Identify which cell holds the provided text, then report its [x, y] central coordinate. 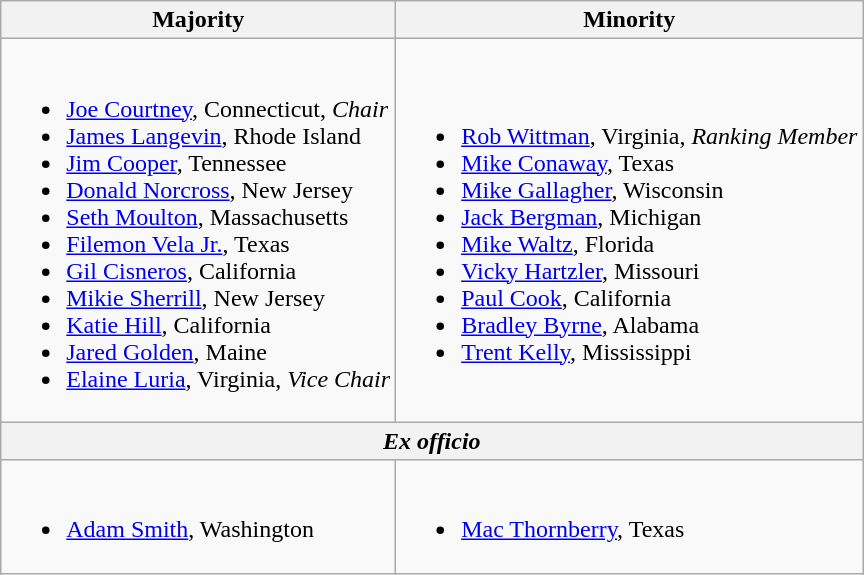
Majority [198, 20]
Adam Smith, Washington [198, 516]
Mac Thornberry, Texas [630, 516]
Ex officio [432, 441]
Minority [630, 20]
